Pinpoint the cell where the given text exists, returning its (X, Y) midpoint coordinate. 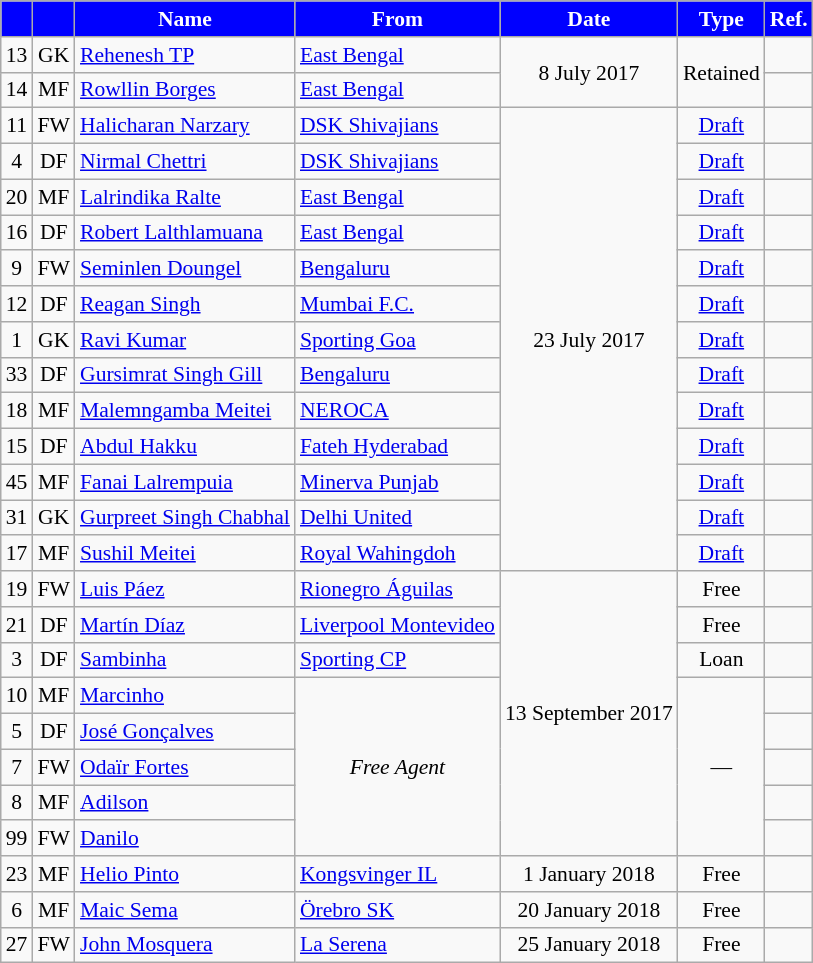
Rionegro Águilas (398, 589)
1 (17, 340)
Free Agent (398, 767)
21 (17, 625)
Örebro SK (398, 910)
Halicharan Narzary (185, 126)
Luis Páez (185, 589)
Ref. (789, 19)
3 (17, 660)
4 (17, 162)
Sambinha (185, 660)
Date (589, 19)
9 (17, 269)
Gurpreet Singh Chabhal (185, 518)
45 (17, 482)
18 (17, 411)
Odaïr Fortes (185, 767)
Maic Sema (185, 910)
Mumbai F.C. (398, 304)
Helio Pinto (185, 874)
Liverpool Montevideo (398, 625)
Malemngamba Meitei (185, 411)
13 September 2017 (589, 714)
1 January 2018 (589, 874)
20 January 2018 (589, 910)
Gursimrat Singh Gill (185, 375)
16 (17, 233)
Delhi United (398, 518)
Reagan Singh (185, 304)
Danilo (185, 839)
Nirmal Chettri (185, 162)
Kongsvinger IL (398, 874)
Rehenesh TP (185, 55)
Fateh Hyderabad (398, 447)
Robert Lalthlamuana (185, 233)
Abdul Hakku (185, 447)
José Gonçalves (185, 732)
17 (17, 554)
10 (17, 696)
Sporting Goa (398, 340)
Adilson (185, 803)
Loan (722, 660)
Fanai Lalrempuia (185, 482)
Name (185, 19)
33 (17, 375)
Sporting CP (398, 660)
Retained (722, 72)
23 July 2017 (589, 340)
Type (722, 19)
From (398, 19)
Rowllin Borges (185, 90)
6 (17, 910)
19 (17, 589)
5 (17, 732)
Ravi Kumar (185, 340)
12 (17, 304)
Lalrindika Ralte (185, 197)
14 (17, 90)
Marcinho (185, 696)
15 (17, 447)
99 (17, 839)
La Serena (398, 945)
Minerva Punjab (398, 482)
Royal Wahingdoh (398, 554)
20 (17, 197)
Seminlen Doungel (185, 269)
Sushil Meitei (185, 554)
— (722, 767)
27 (17, 945)
23 (17, 874)
8 (17, 803)
25 January 2018 (589, 945)
NEROCA (398, 411)
11 (17, 126)
31 (17, 518)
8 July 2017 (589, 72)
Martín Díaz (185, 625)
7 (17, 767)
13 (17, 55)
John Mosquera (185, 945)
